Find where the given text appears and provide that cell's center as (X, Y) coordinate. 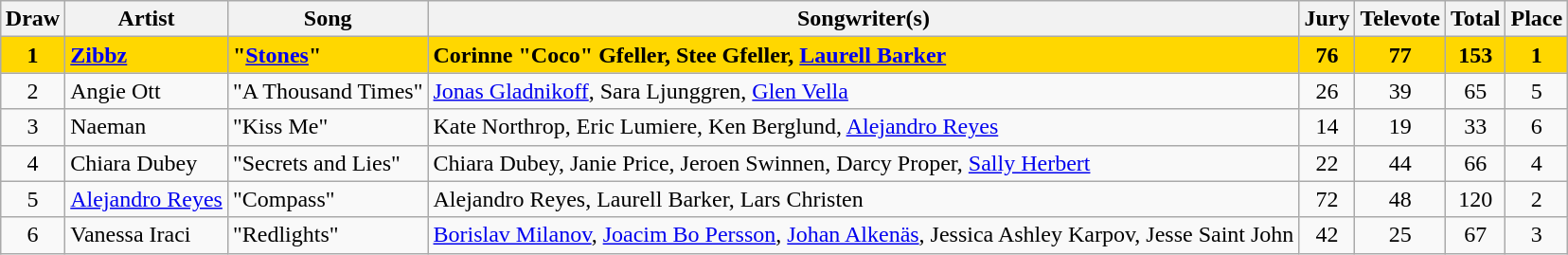
44 (1399, 163)
Vanessa Iraci (147, 235)
26 (1327, 91)
"A Thousand Times" (328, 91)
"Stones" (328, 55)
Alejandro Reyes (147, 199)
65 (1475, 91)
66 (1475, 163)
Kate Northrop, Eric Lumiere, Ken Berglund, Alejandro Reyes (864, 127)
Angie Ott (147, 91)
"Redlights" (328, 235)
77 (1399, 55)
Jury (1327, 19)
Draw (32, 19)
Zibbz (147, 55)
"Compass" (328, 199)
Televote (1399, 19)
42 (1327, 235)
14 (1327, 127)
22 (1327, 163)
Borislav Milanov, Joacim Bo Persson, Johan Alkenäs, Jessica Ashley Karpov, Jesse Saint John (864, 235)
Song (328, 19)
76 (1327, 55)
Songwriter(s) (864, 19)
19 (1399, 127)
"Secrets and Lies" (328, 163)
Naeman (147, 127)
Corinne "Coco" Gfeller, Stee Gfeller, Laurell Barker (864, 55)
25 (1399, 235)
33 (1475, 127)
153 (1475, 55)
Chiara Dubey, Janie Price, Jeroen Swinnen, Darcy Proper, Sally Herbert (864, 163)
Total (1475, 19)
120 (1475, 199)
Chiara Dubey (147, 163)
48 (1399, 199)
"Kiss Me" (328, 127)
39 (1399, 91)
Place (1537, 19)
72 (1327, 199)
67 (1475, 235)
Jonas Gladnikoff, Sara Ljunggren, Glen Vella (864, 91)
Artist (147, 19)
Alejandro Reyes, Laurell Barker, Lars Christen (864, 199)
